Extract the (x, y) coordinate from the center of the cell holding the provided text.  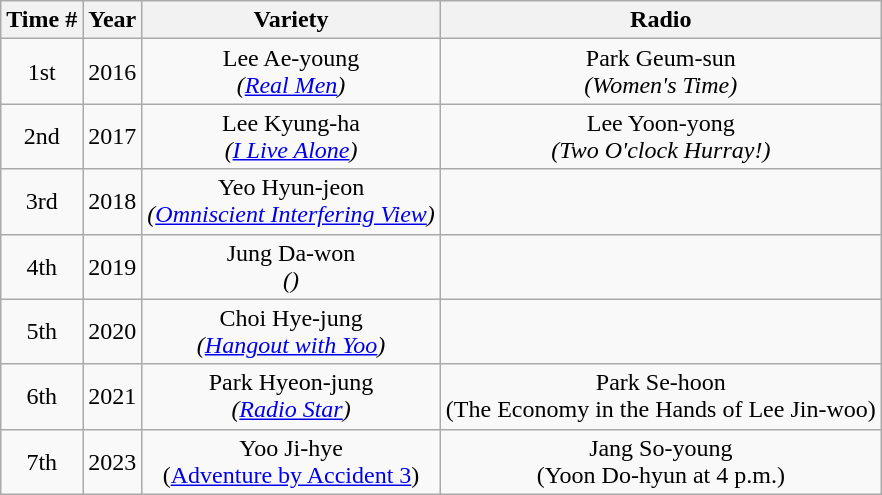
2016 (112, 72)
Lee Kyung-ha(I Live Alone) (292, 136)
2nd (42, 136)
2018 (112, 202)
2017 (112, 136)
1st (42, 72)
Park Hyeon-jung(Radio Star) (292, 396)
5th (42, 332)
6th (42, 396)
Radio (660, 20)
Lee Yoon-yong(Two O'clock Hurray!) (660, 136)
Year (112, 20)
2023 (112, 462)
2020 (112, 332)
2019 (112, 266)
Lee Ae-young(Real Men) (292, 72)
2021 (112, 396)
7th (42, 462)
Yeo Hyun-jeon(Omniscient Interfering View) (292, 202)
Choi Hye-jung(Hangout with Yoo) (292, 332)
3rd (42, 202)
4th (42, 266)
Time # (42, 20)
Park Geum-sun(Women's Time) (660, 72)
Variety (292, 20)
Jung Da-won() (292, 266)
Yoo Ji-hye(Adventure by Accident 3) (292, 462)
Jang So-young(Yoon Do-hyun at 4 p.m.) (660, 462)
Park Se-hoon(The Economy in the Hands of Lee Jin-woo) (660, 396)
